Determine the (X, Y) coordinate at the center of the cell enclosing the given text.  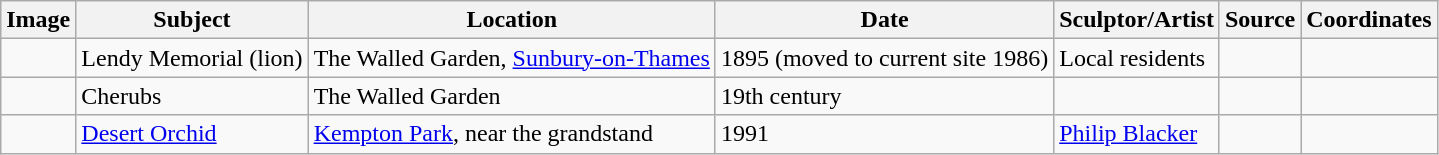
Date (884, 20)
Location (512, 20)
1991 (884, 134)
Image (38, 20)
Lendy Memorial (lion) (192, 58)
The Walled Garden, Sunbury-on-Thames (512, 58)
Philip Blacker (1137, 134)
Cherubs (192, 96)
1895 (moved to current site 1986) (884, 58)
Sculptor/Artist (1137, 20)
The Walled Garden (512, 96)
Local residents (1137, 58)
Source (1260, 20)
Subject (192, 20)
19th century (884, 96)
Desert Orchid (192, 134)
Coordinates (1369, 20)
Kempton Park, near the grandstand (512, 134)
